Scan for the cell matching the given text and deliver its (X, Y) coordinate at center. 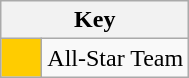
Key (95, 20)
All-Star Team (116, 58)
